Determine the (X, Y) coordinate at the center of the cell enclosing the given text.  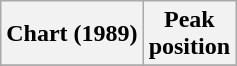
Chart (1989) (72, 34)
Peakposition (189, 34)
